Output the (X, Y) coordinate of the center of the cell containing the given text.  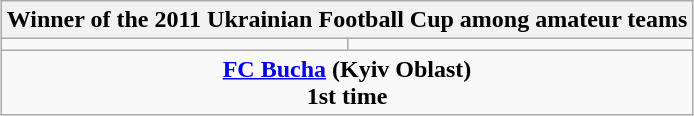
Winner of the 2011 Ukrainian Football Cup among amateur teams (347, 20)
FC Bucha (Kyiv Oblast)1st time (347, 82)
